Extract the [X, Y] coordinate from the center of the cell holding the provided text.  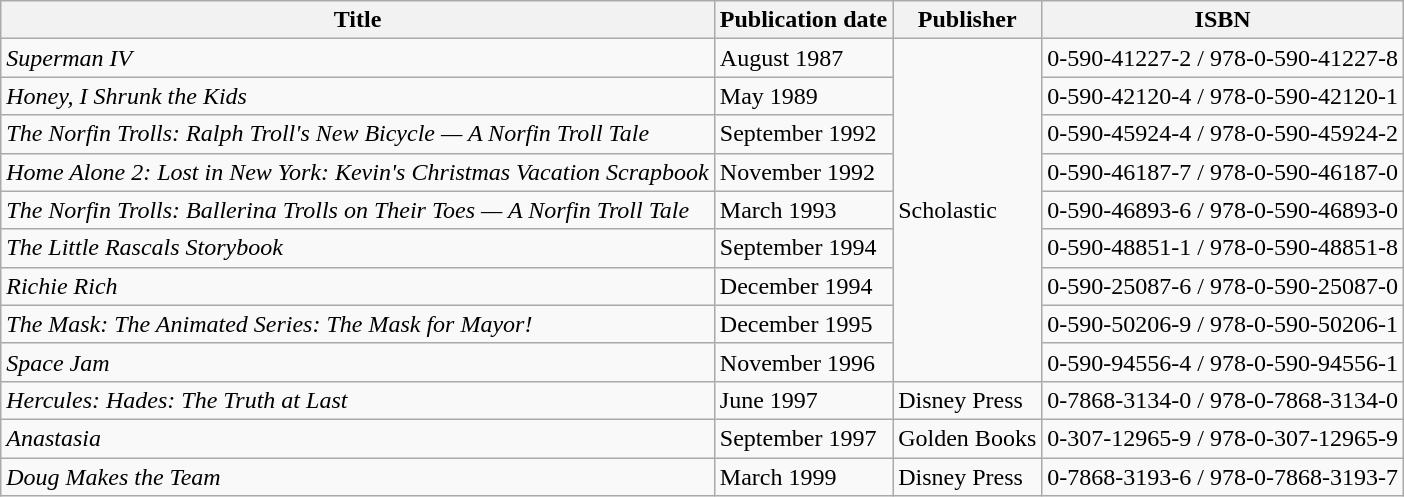
September 1997 [803, 438]
Richie Rich [358, 286]
May 1989 [803, 96]
December 1995 [803, 324]
0-590-46893-6 / 978-0-590-46893-0 [1223, 210]
March 1993 [803, 210]
Publication date [803, 20]
0-590-94556-4 / 978-0-590-94556-1 [1223, 362]
September 1992 [803, 134]
The Norfin Trolls: Ralph Troll's New Bicycle — A Norfin Troll Tale [358, 134]
Doug Makes the Team [358, 477]
December 1994 [803, 286]
ISBN [1223, 20]
Home Alone 2: Lost in New York: Kevin's Christmas Vacation Scrapbook [358, 172]
0-590-42120-4 / 978-0-590-42120-1 [1223, 96]
0-7868-3134-0 / 978-0-7868-3134-0 [1223, 400]
0-590-25087-6 / 978-0-590-25087-0 [1223, 286]
November 1996 [803, 362]
0-590-46187-7 / 978-0-590-46187-0 [1223, 172]
Superman IV [358, 58]
Title [358, 20]
June 1997 [803, 400]
0-590-48851-1 / 978-0-590-48851-8 [1223, 248]
September 1994 [803, 248]
0-307-12965-9 / 978-0-307-12965-9 [1223, 438]
November 1992 [803, 172]
Scholastic [968, 210]
The Little Rascals Storybook [358, 248]
Honey, I Shrunk the Kids [358, 96]
The Norfin Trolls: Ballerina Trolls on Their Toes — A Norfin Troll Tale [358, 210]
0-590-41227-2 / 978-0-590-41227-8 [1223, 58]
Publisher [968, 20]
August 1987 [803, 58]
0-590-45924-4 / 978-0-590-45924-2 [1223, 134]
Space Jam [358, 362]
0-590-50206-9 / 978-0-590-50206-1 [1223, 324]
0-7868-3193-6 / 978-0-7868-3193-7 [1223, 477]
The Mask: The Animated Series: The Mask for Mayor! [358, 324]
Golden Books [968, 438]
March 1999 [803, 477]
Hercules: Hades: The Truth at Last [358, 400]
Anastasia [358, 438]
